For the text-containing cell, return its midpoint in (x, y) coordinate format. 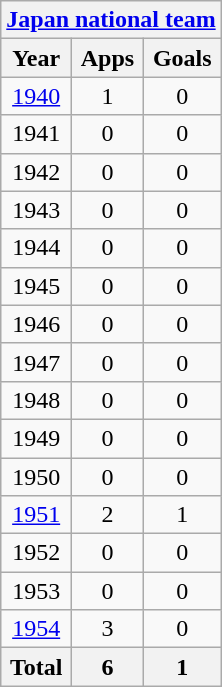
Apps (108, 58)
Japan national team (111, 20)
2 (108, 515)
1950 (36, 477)
1953 (36, 591)
Goals (182, 58)
Year (36, 58)
1947 (36, 362)
1952 (36, 553)
1946 (36, 324)
1945 (36, 286)
1942 (36, 172)
1943 (36, 210)
1949 (36, 438)
1940 (36, 96)
1954 (36, 629)
1941 (36, 134)
3 (108, 629)
6 (108, 667)
1948 (36, 400)
1951 (36, 515)
Total (36, 667)
1944 (36, 248)
